Provide the [x, y] coordinate of the cell's center where the given text is located.  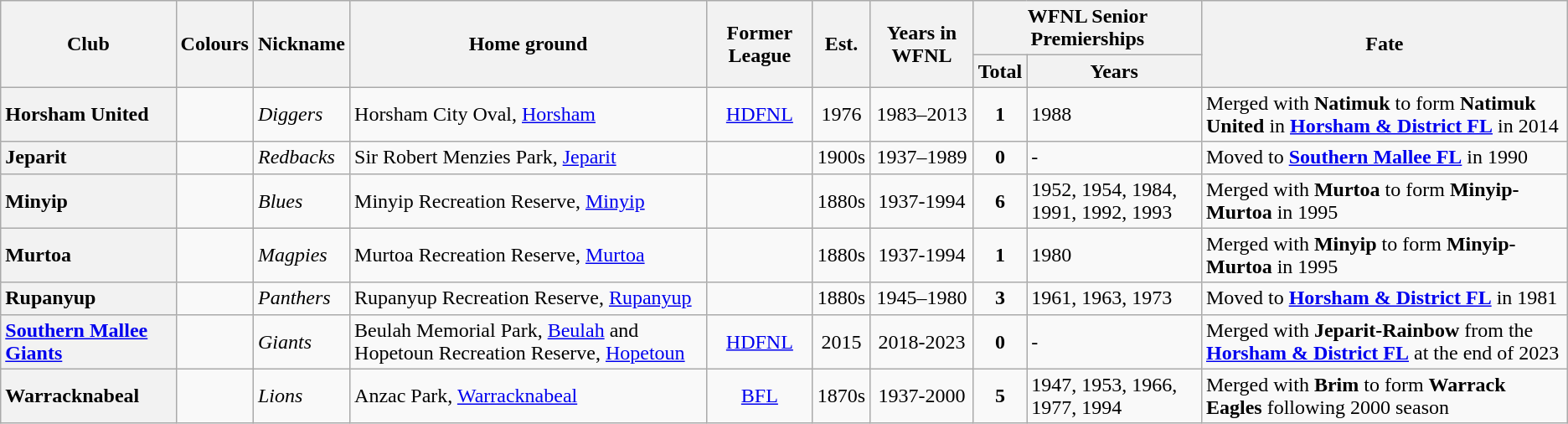
Horsham United [89, 114]
Moved to Horsham & District FL in 1981 [1384, 298]
1870s [841, 396]
Rupanyup [89, 298]
1952, 1954, 1984, 1991, 1992, 1993 [1114, 201]
Diggers [302, 114]
Blues [302, 201]
Club [89, 44]
Merged with Minyip to form Minyip-Murtoa in 1995 [1384, 255]
Sir Robert Menzies Park, Jeparit [529, 158]
Warracknabeal [89, 396]
Rupanyup Recreation Reserve, Rupanyup [529, 298]
WFNL Senior Premierships [1087, 28]
5 [1000, 396]
Merged with Jeparit-Rainbow from the Horsham & District FL at the end of 2023 [1384, 342]
Jeparit [89, 158]
Colours [214, 44]
Merged with Murtoa to form Minyip-Murtoa in 1995 [1384, 201]
Minyip Recreation Reserve, Minyip [529, 201]
6 [1000, 201]
2018-2023 [922, 342]
Southern Mallee Giants [89, 342]
1937–1989 [922, 158]
Est. [841, 44]
1947, 1953, 1966, 1977, 1994 [1114, 396]
Merged with Natimuk to form Natimuk United in Horsham & District FL in 2014 [1384, 114]
1937-2000 [922, 396]
3 [1000, 298]
1980 [1114, 255]
1988 [1114, 114]
Merged with Brim to form Warrack Eagles following 2000 season [1384, 396]
Magpies [302, 255]
Fate [1384, 44]
Years in WFNL [922, 44]
Years [1114, 71]
Giants [302, 342]
BFL [759, 396]
Horsham City Oval, Horsham [529, 114]
2015 [841, 342]
Home ground [529, 44]
Nickname [302, 44]
Panthers [302, 298]
Beulah Memorial Park, Beulah and Hopetoun Recreation Reserve, Hopetoun [529, 342]
Lions [302, 396]
Anzac Park, Warracknabeal [529, 396]
Former League [759, 44]
Murtoa Recreation Reserve, Murtoa [529, 255]
1961, 1963, 1973 [1114, 298]
1983–2013 [922, 114]
1945–1980 [922, 298]
Minyip [89, 201]
Redbacks [302, 158]
1976 [841, 114]
1900s [841, 158]
Total [1000, 71]
Moved to Southern Mallee FL in 1990 [1384, 158]
Murtoa [89, 255]
